Identify which cell holds the provided text, then report its [x, y] central coordinate. 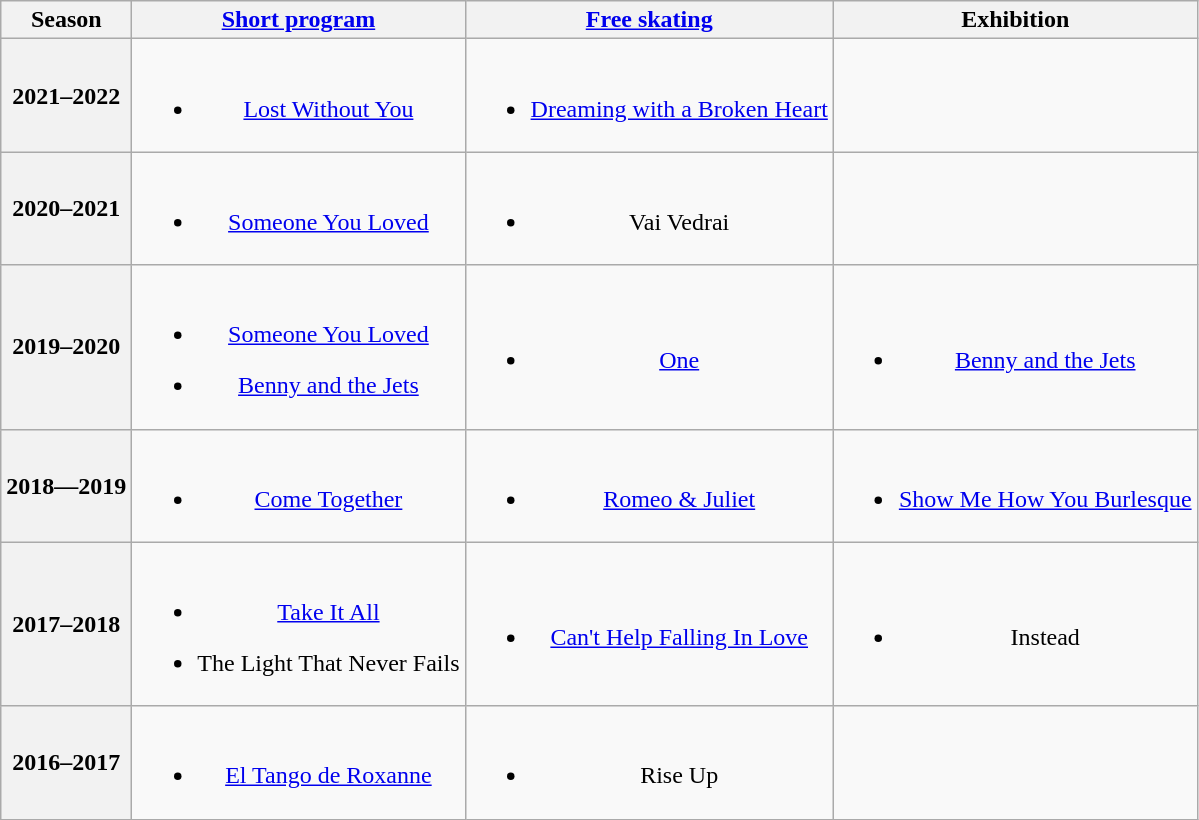
Season [66, 20]
Dreaming with a Broken Heart [649, 96]
Exhibition [1015, 20]
Can't Help Falling In Love [649, 624]
2016–2017 [66, 762]
Romeo & Juliet [649, 486]
Lost Without You [298, 96]
2019–2020 [66, 347]
Show Me How You Burlesque [1015, 486]
Take It All The Light That Never Fails [298, 624]
Short program [298, 20]
One [649, 347]
2018—2019 [66, 486]
Vai Vedrai [649, 208]
2017–2018 [66, 624]
Instead [1015, 624]
Benny and the Jets [1015, 347]
Free skating [649, 20]
2020–2021 [66, 208]
2021–2022 [66, 96]
El Tango de Roxanne [298, 762]
Come Together [298, 486]
Rise Up [649, 762]
Someone You Loved Benny and the Jets [298, 347]
Someone You Loved [298, 208]
